Find where the given text appears and provide that cell's center as [X, Y] coordinate. 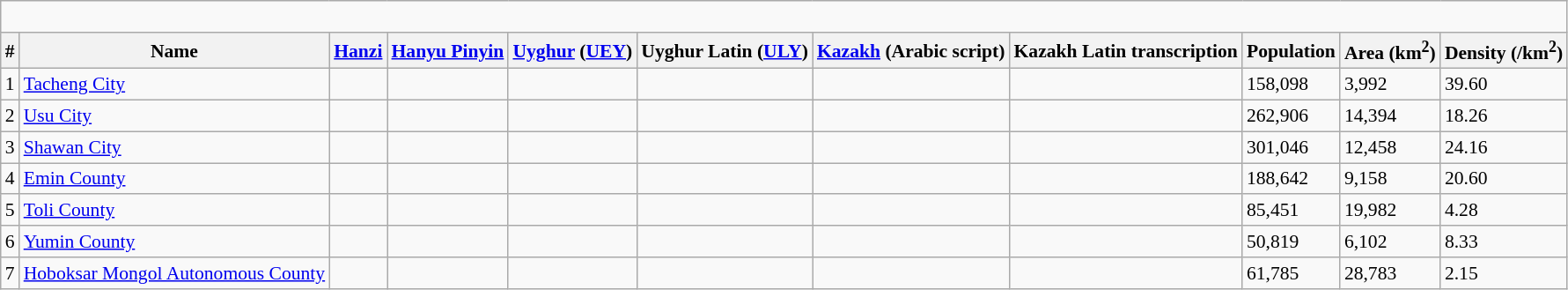
301,046 [1291, 147]
Shawan City [174, 147]
Name [174, 51]
158,098 [1291, 85]
Population [1291, 51]
Hanyu Pinyin [448, 51]
Uyghur (UEY) [572, 51]
4.28 [1504, 211]
Hoboksar Mongol Autonomous County [174, 273]
Kazakh Latin transcription [1126, 51]
4 [11, 179]
3,992 [1390, 85]
8.33 [1504, 242]
262,906 [1291, 116]
39.60 [1504, 85]
24.16 [1504, 147]
14,394 [1390, 116]
Density (/km2) [1504, 51]
19,982 [1390, 211]
Yumin County [174, 242]
28,783 [1390, 273]
20.60 [1504, 179]
Area (km2) [1390, 51]
Hanzi [357, 51]
9,158 [1390, 179]
188,642 [1291, 179]
18.26 [1504, 116]
50,819 [1291, 242]
2.15 [1504, 273]
61,785 [1291, 273]
Usu City [174, 116]
Uyghur Latin (ULY) [725, 51]
7 [11, 273]
12,458 [1390, 147]
Tacheng City [174, 85]
6 [11, 242]
Emin County [174, 179]
Toli County [174, 211]
6,102 [1390, 242]
# [11, 51]
1 [11, 85]
3 [11, 147]
2 [11, 116]
85,451 [1291, 211]
Kazakh (Arabic script) [911, 51]
5 [11, 211]
